For the text-containing cell, return its midpoint in [X, Y] coordinate format. 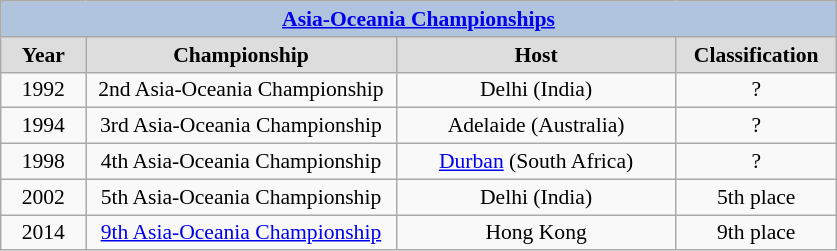
1998 [44, 162]
Asia-Oceania Championships [419, 19]
5th Asia-Oceania Championship [241, 197]
5th place [756, 197]
2014 [44, 233]
2nd Asia-Oceania Championship [241, 90]
Classification [756, 55]
Year [44, 55]
Host [536, 55]
9th place [756, 233]
9th Asia-Oceania Championship [241, 233]
1992 [44, 90]
2002 [44, 197]
3rd Asia-Oceania Championship [241, 126]
Adelaide (Australia) [536, 126]
Hong Kong [536, 233]
Durban (South Africa) [536, 162]
1994 [44, 126]
Championship [241, 55]
4th Asia-Oceania Championship [241, 162]
